Extract the (X, Y) coordinate from the center of the cell holding the provided text.  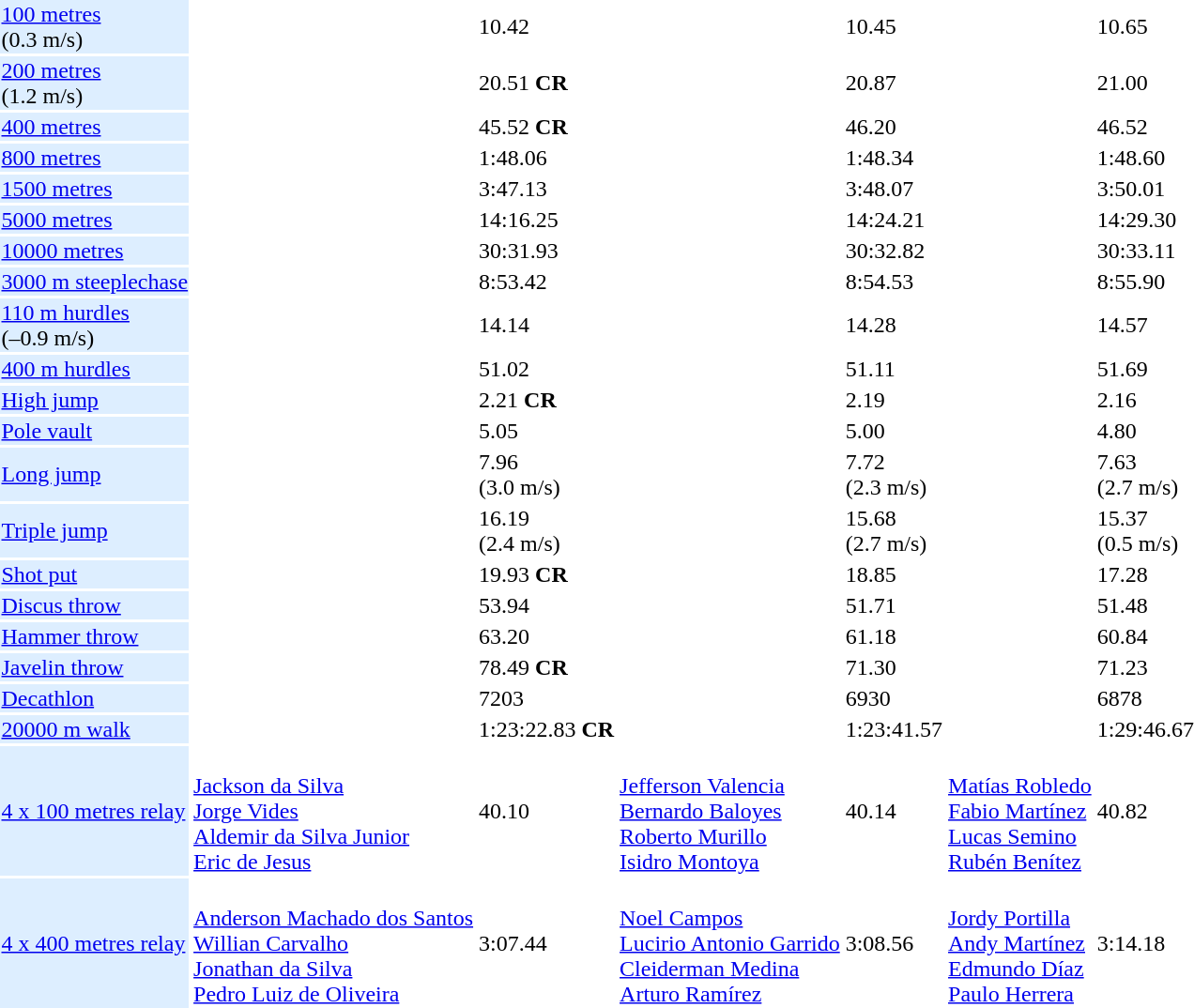
14:16.25 (546, 220)
63.20 (546, 636)
1:23:41.57 (894, 729)
400 metres (95, 127)
1:48.06 (546, 158)
10.42 (546, 26)
Matías Robledo Fabio Martínez Lucas Semino Rubén Benítez (1020, 811)
3:48.07 (894, 189)
Jefferson Valencia Bernardo Baloyes Roberto Murillo Isidro Montoya (730, 811)
Hammer throw (95, 636)
Decathlon (95, 698)
40.10 (546, 811)
51.71 (894, 605)
Pole vault (95, 431)
2.19 (894, 400)
45.52 CR (546, 127)
1:23:22.83 CR (546, 729)
53.94 (546, 605)
51.11 (894, 369)
6930 (894, 698)
51.02 (546, 369)
3:08.56 (894, 943)
Noel Campos Lucirio Antonio Garrido Cleiderman Medina Arturo Ramírez (730, 943)
1:48.34 (894, 158)
5000 metres (95, 220)
110 m hurdles (–0.9 m/s) (95, 325)
5.00 (894, 431)
19.93 CR (546, 574)
Jordy Portilla Andy Martínez Edmundo Díaz Paulo Herrera (1020, 943)
5.05 (546, 431)
3:47.13 (546, 189)
7203 (546, 698)
20000 m walk (95, 729)
46.20 (894, 127)
Anderson Machado dos Santos Willian Carvalho Jonathan da Silva Pedro Luiz de Oliveira (334, 943)
40.14 (894, 811)
100 metres (0.3 m/s) (95, 26)
4 x 400 metres relay (95, 943)
400 m hurdles (95, 369)
Javelin throw (95, 667)
7.72 (2.3 m/s) (894, 475)
Jackson da Silva Jorge Vides Aldemir da Silva Junior Eric de Jesus (334, 811)
200 metres (1.2 m/s) (95, 83)
8:53.42 (546, 282)
10.45 (894, 26)
18.85 (894, 574)
30:31.93 (546, 251)
Discus throw (95, 605)
2.21 CR (546, 400)
20.51 CR (546, 83)
78.49 CR (546, 667)
8:54.53 (894, 282)
7.96 (3.0 m/s) (546, 475)
71.30 (894, 667)
14.14 (546, 325)
High jump (95, 400)
14.28 (894, 325)
30:32.82 (894, 251)
16.19 (2.4 m/s) (546, 531)
Shot put (95, 574)
4 x 100 metres relay (95, 811)
61.18 (894, 636)
Long jump (95, 475)
20.87 (894, 83)
15.68 (2.7 m/s) (894, 531)
1500 metres (95, 189)
14:24.21 (894, 220)
3000 m steeplechase (95, 282)
10000 metres (95, 251)
3:07.44 (546, 943)
800 metres (95, 158)
Triple jump (95, 531)
